Extract the [x, y] coordinate from the center of the cell holding the provided text.  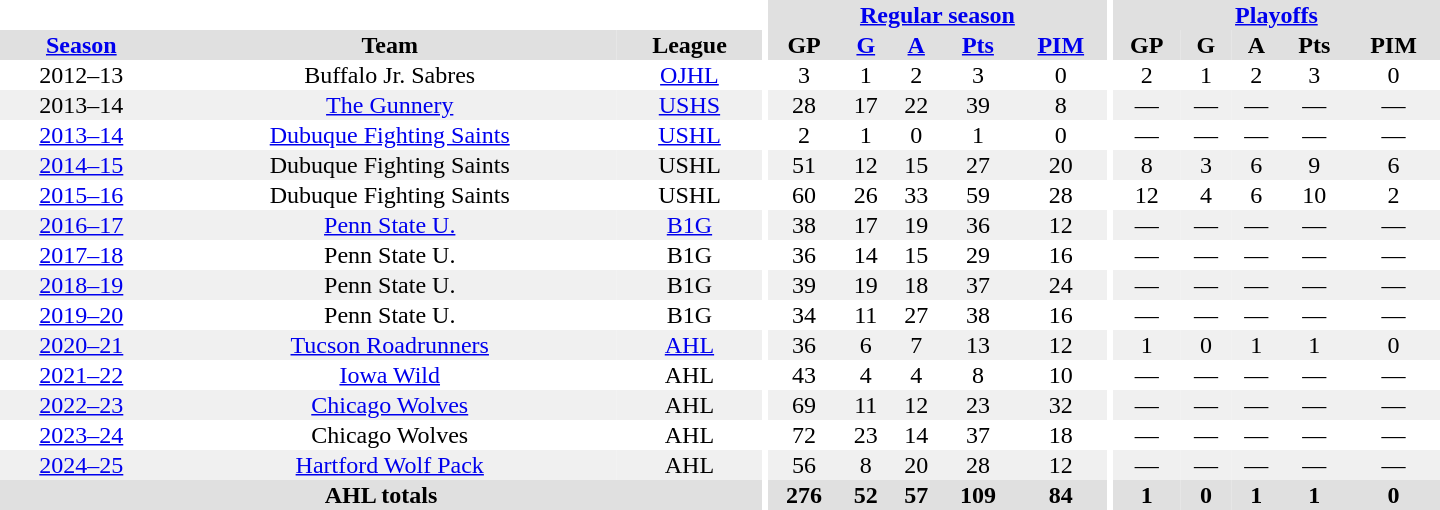
57 [916, 495]
109 [978, 495]
2015–16 [82, 195]
34 [804, 315]
2020–21 [82, 345]
OJHL [690, 75]
AHL totals [381, 495]
69 [804, 405]
29 [978, 255]
The Gunnery [390, 105]
2016–17 [82, 225]
Regular season [938, 15]
Playoffs [1276, 15]
Tucson Roadrunners [390, 345]
9 [1314, 165]
2021–22 [82, 375]
52 [866, 495]
2017–18 [82, 255]
84 [1060, 495]
2012–13 [82, 75]
2014–15 [82, 165]
59 [978, 195]
26 [866, 195]
Buffalo Jr. Sabres [390, 75]
60 [804, 195]
Hartford Wolf Pack [390, 465]
USHS [690, 105]
2019–20 [82, 315]
2018–19 [82, 285]
51 [804, 165]
72 [804, 435]
22 [916, 105]
Iowa Wild [390, 375]
2024–25 [82, 465]
276 [804, 495]
2023–24 [82, 435]
7 [916, 345]
Season [82, 45]
24 [1060, 285]
13 [978, 345]
56 [804, 465]
32 [1060, 405]
2022–23 [82, 405]
Team [390, 45]
League [690, 45]
43 [804, 375]
33 [916, 195]
